Locate the cell with the specified text and output its (X, Y) center coordinate. 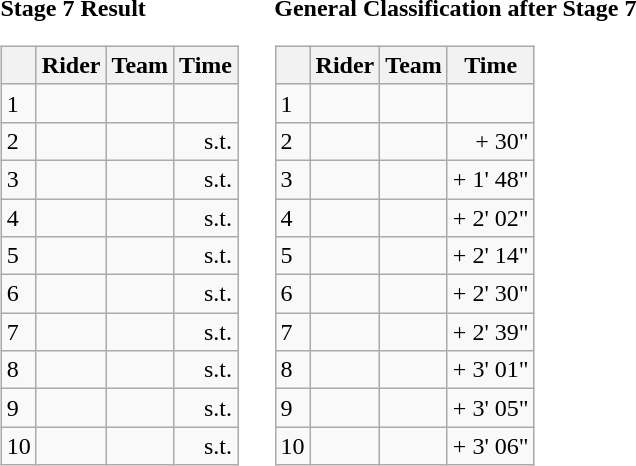
+ 3' 05" (490, 408)
+ 2' 39" (490, 332)
+ 2' 14" (490, 256)
+ 2' 02" (490, 217)
+ 30" (490, 141)
+ 3' 01" (490, 370)
+ 2' 30" (490, 294)
+ 1' 48" (490, 179)
+ 3' 06" (490, 446)
